Locate the cell with the specified text and output its [x, y] center coordinate. 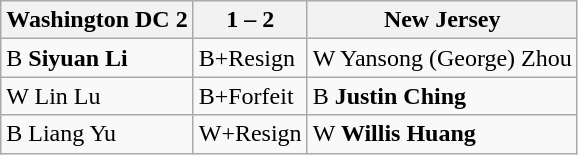
B+Forfeit [250, 96]
B Justin Ching [442, 96]
W+Resign [250, 134]
New Jersey [442, 20]
B Siyuan Li [97, 58]
W Lin Lu [97, 96]
Washington DC 2 [97, 20]
B+Resign [250, 58]
1 – 2 [250, 20]
W Yansong (George) Zhou [442, 58]
W Willis Huang [442, 134]
B Liang Yu [97, 134]
